Determine the [x, y] coordinate at the center of the cell enclosing the given text.  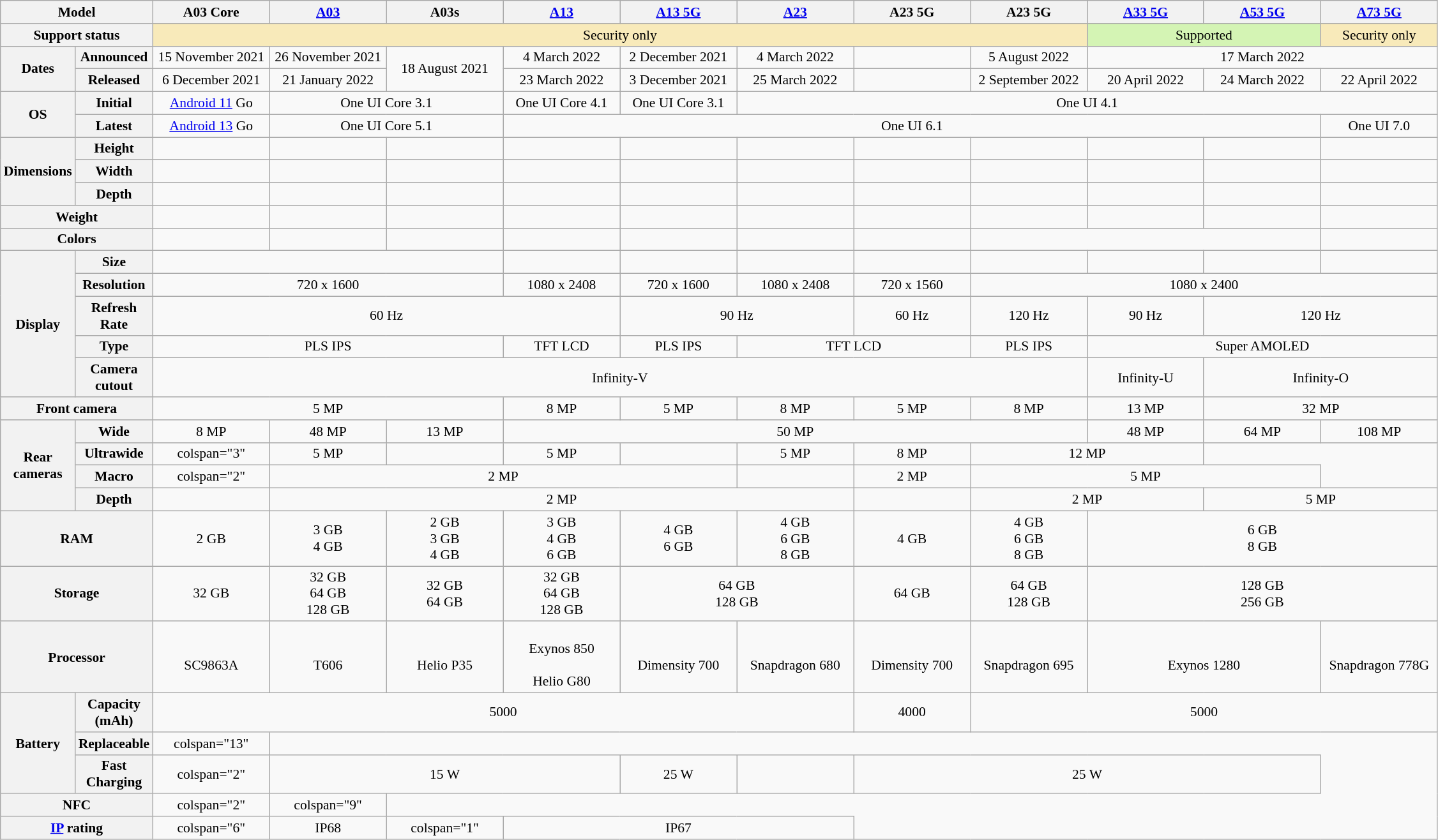
Replaceable [114, 744]
Fast Charging [114, 774]
colspan="3" [211, 454]
One UI 6.1 [912, 126]
50 MP [796, 431]
64 GB [912, 594]
T606 [328, 657]
Infinity-U [1146, 378]
colspan="6" [211, 828]
1080 x 2400 [1204, 285]
128 GB256 GB [1263, 594]
18 August 2021 [444, 69]
Released [114, 80]
15 November 2021 [211, 57]
Processor [77, 657]
One UI 7.0 [1379, 126]
2 GB3 GB4 GB [444, 539]
Dates [38, 69]
Exynos 850Helio G80 [562, 657]
IP67 [678, 828]
24 March 2022 [1262, 80]
A03 Core [211, 12]
Resolution [114, 285]
A03 [328, 12]
colspan="1" [444, 828]
Macro [114, 477]
2 December 2021 [678, 57]
NFC [77, 806]
Supported [1204, 35]
4 GB6 GB [678, 539]
SC9863A [211, 657]
Latest [114, 126]
IP rating [77, 828]
64 MP [1262, 431]
Front camera [77, 409]
32 GB [211, 594]
3 GB4 GB [328, 539]
4000 [912, 712]
Announced [114, 57]
One UI Core 4.1 [562, 103]
12 MP [1087, 454]
23 March 2022 [562, 80]
RAM [77, 539]
A33 5G [1146, 12]
26 November 2021 [328, 57]
4 GB [912, 539]
6 December 2021 [211, 80]
IP68 [328, 828]
108 MP [1379, 431]
720 x 1560 [912, 285]
Capacity (mAh) [114, 712]
Colors [77, 239]
Ultrawide [114, 454]
Camera cutout [114, 378]
Super AMOLED [1263, 347]
Type [114, 347]
Height [114, 149]
Support status [77, 35]
Dimensions [38, 171]
25 March 2022 [796, 80]
Infinity-V [619, 378]
3 December 2021 [678, 80]
One UI Core 5.1 [386, 126]
Snapdragon 695 [1029, 657]
Size [114, 262]
Rear cameras [38, 465]
Helio P35 [444, 657]
Snapdragon 680 [796, 657]
Display [38, 324]
32 GB64 GB [444, 594]
OS [38, 115]
21 January 2022 [328, 80]
A03s [444, 12]
A73 5G [1379, 12]
Initial [114, 103]
2 September 2022 [1029, 80]
Wide [114, 431]
6 GB8 GB [1263, 539]
One UI 4.1 [1087, 103]
Battery [38, 744]
Exynos 1280 [1204, 657]
colspan="9" [328, 806]
A13 5G [678, 12]
20 April 2022 [1146, 80]
A23 [796, 12]
Android 11 Go [211, 103]
15 W [444, 774]
Infinity-O [1321, 378]
32 MP [1321, 409]
Snapdragon 778G [1379, 657]
3 GB4 GB6 GB [562, 539]
5 August 2022 [1029, 57]
Width [114, 172]
Weight [77, 217]
Storage [77, 594]
Android 13 Go [211, 126]
A13 [562, 12]
Model [77, 12]
Refresh Rate [114, 315]
17 March 2022 [1263, 57]
colspan="13" [211, 744]
22 April 2022 [1379, 80]
A53 5G [1262, 12]
2 GB [211, 539]
